Return (x, y) of the center of cell containing provided text 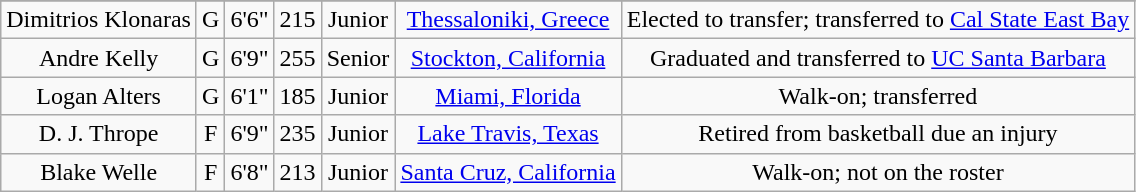
Stockton, California (508, 58)
Walk-on; not on the roster (878, 172)
Andre Kelly (99, 58)
185 (298, 96)
255 (298, 58)
Lake Travis, Texas (508, 134)
213 (298, 172)
Miami, Florida (508, 96)
Blake Welle (99, 172)
6'8" (250, 172)
Santa Cruz, California (508, 172)
Thessaloniki, Greece (508, 20)
235 (298, 134)
Logan Alters (99, 96)
Walk-on; transferred (878, 96)
Retired from basketball due an injury (878, 134)
Elected to transfer; transferred to Cal State East Bay (878, 20)
D. J. Thrope (99, 134)
6'1" (250, 96)
6'6" (250, 20)
Graduated and transferred to UC Santa Barbara (878, 58)
Dimitrios Klonaras (99, 20)
Senior (358, 58)
215 (298, 20)
